Find where the given text appears and provide that cell's center as (X, Y) coordinate. 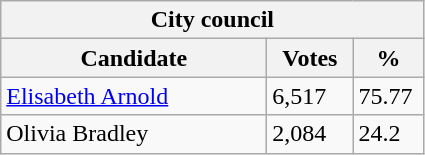
City council (212, 20)
Candidate (134, 58)
75.77 (388, 96)
Votes (310, 58)
Olivia Bradley (134, 134)
Elisabeth Arnold (134, 96)
% (388, 58)
6,517 (310, 96)
2,084 (310, 134)
24.2 (388, 134)
